From the cell containing the given text, extract its center point as (x, y) coordinate. 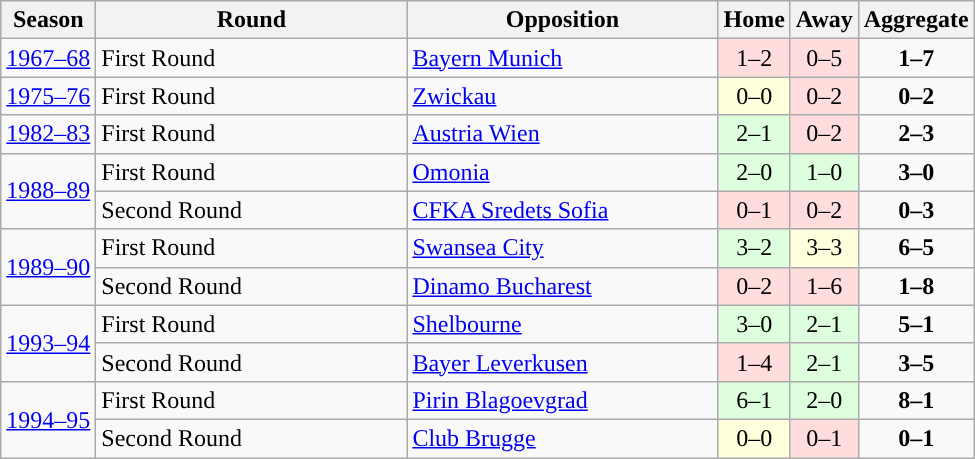
CFKA Sredets Sofia (562, 210)
Aggregate (916, 20)
Season (48, 20)
Round (252, 20)
1982–83 (48, 134)
1–2 (754, 58)
1–0 (824, 172)
2–3 (916, 134)
6–5 (916, 248)
Away (824, 20)
Shelbourne (562, 324)
Omonia (562, 172)
Bayern Munich (562, 58)
1967–68 (48, 58)
1–7 (916, 58)
Austria Wien (562, 134)
1989–90 (48, 267)
Swansea City (562, 248)
Dinamo Bucharest (562, 286)
Opposition (562, 20)
0–3 (916, 210)
1–8 (916, 286)
Zwickau (562, 96)
3–2 (754, 248)
Club Brugge (562, 438)
0–5 (824, 58)
3–3 (824, 248)
8–1 (916, 400)
6–1 (754, 400)
1994–95 (48, 419)
Pirin Blagoevgrad (562, 400)
Home (754, 20)
Bayer Leverkusen (562, 362)
5–1 (916, 324)
1975–76 (48, 96)
1993–94 (48, 343)
1988–89 (48, 191)
1–6 (824, 286)
1–4 (754, 362)
3–5 (916, 362)
